Capture the cell that displays the provided text and extract its [X, Y] central coordinate. 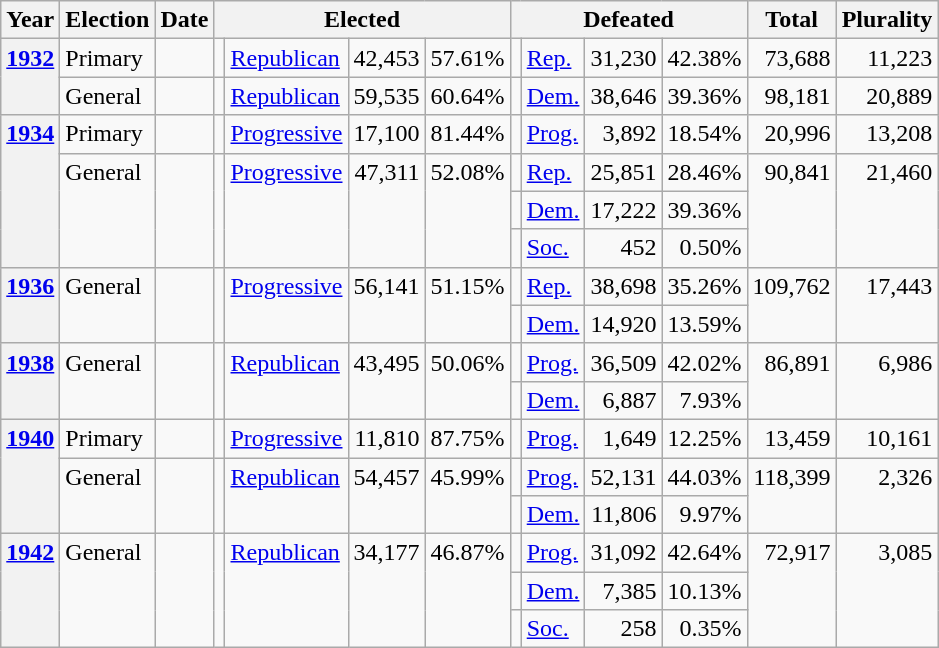
43,495 [386, 381]
42.64% [704, 553]
17,222 [624, 210]
60.64% [468, 96]
20,996 [792, 134]
1936 [30, 305]
42.38% [704, 58]
Total [792, 20]
118,399 [792, 496]
0.50% [704, 248]
31,092 [624, 553]
1934 [30, 191]
9.97% [704, 515]
13,459 [792, 438]
42,453 [386, 58]
0.35% [704, 629]
2,326 [887, 496]
14,920 [624, 324]
98,181 [792, 96]
47,311 [386, 210]
31,230 [624, 58]
51.15% [468, 305]
57.61% [468, 58]
7.93% [704, 400]
Year [30, 20]
18.54% [704, 134]
1938 [30, 381]
Elected [362, 20]
Election [108, 20]
38,698 [624, 286]
1,649 [624, 438]
6,887 [624, 400]
1940 [30, 476]
45.99% [468, 496]
21,460 [887, 210]
Date [184, 20]
452 [624, 248]
7,385 [624, 591]
11,810 [386, 438]
36,509 [624, 362]
38,646 [624, 96]
52.08% [468, 210]
13.59% [704, 324]
73,688 [792, 58]
34,177 [386, 591]
52,131 [624, 477]
10.13% [704, 591]
90,841 [792, 210]
72,917 [792, 591]
46.87% [468, 591]
258 [624, 629]
3,892 [624, 134]
10,161 [887, 438]
Plurality [887, 20]
17,100 [386, 134]
109,762 [792, 305]
59,535 [386, 96]
25,851 [624, 172]
50.06% [468, 381]
1932 [30, 77]
54,457 [386, 496]
Defeated [628, 20]
86,891 [792, 381]
44.03% [704, 477]
3,085 [887, 591]
11,806 [624, 515]
56,141 [386, 305]
11,223 [887, 58]
35.26% [704, 286]
28.46% [704, 172]
6,986 [887, 381]
13,208 [887, 134]
12.25% [704, 438]
42.02% [704, 362]
81.44% [468, 134]
20,889 [887, 96]
87.75% [468, 438]
1942 [30, 591]
17,443 [887, 305]
